For the text-containing cell, return its midpoint in [X, Y] coordinate format. 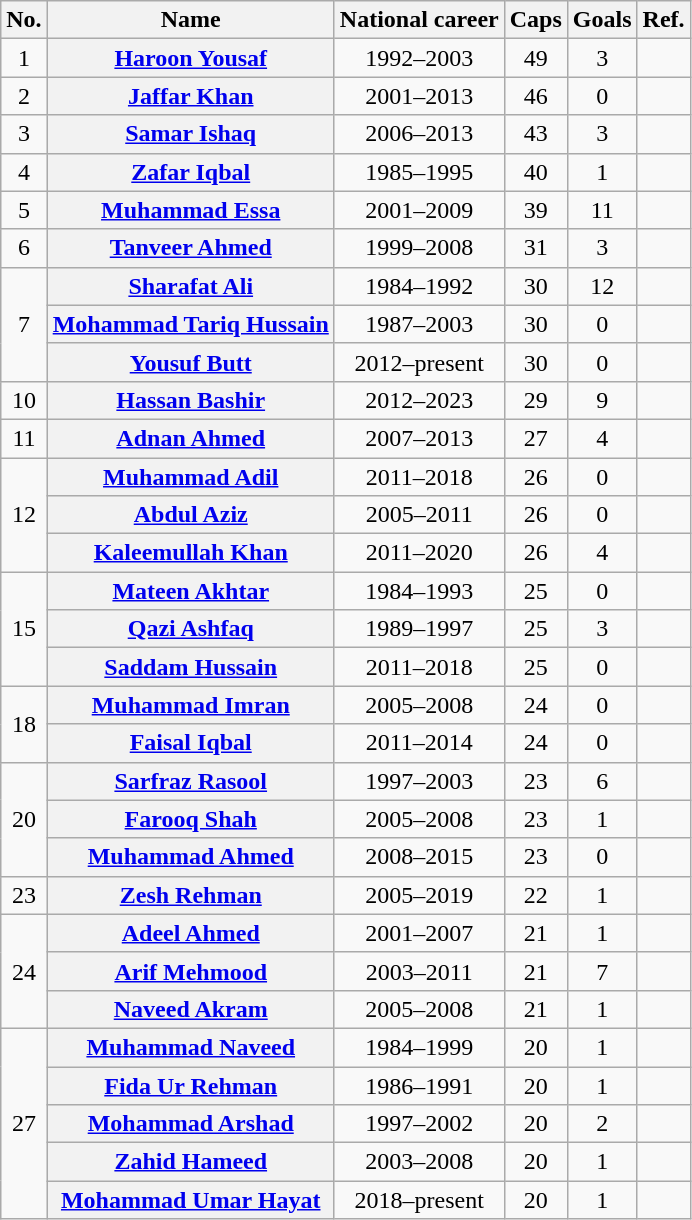
2018–present [419, 1200]
Name [190, 20]
2003–2011 [419, 971]
Faisal Iqbal [190, 743]
40 [536, 172]
29 [536, 400]
Kaleemullah Khan [190, 553]
2005–2019 [419, 895]
Muhammad Imran [190, 705]
1992–2003 [419, 58]
Hassan Bashir [190, 400]
Goals [602, 20]
2008–2015 [419, 857]
1985–1995 [419, 172]
2011–2014 [419, 743]
2001–2007 [419, 933]
46 [536, 96]
Muhammad Essa [190, 210]
15 [24, 629]
18 [24, 724]
1997–2002 [419, 1124]
Sharafat Ali [190, 286]
Mateen Akhtar [190, 591]
Zafar Iqbal [190, 172]
9 [602, 400]
Fida Ur Rehman [190, 1085]
Mohammad Umar Hayat [190, 1200]
Muhammad Adil [190, 477]
No. [24, 20]
Muhammad Naveed [190, 1047]
Tanveer Ahmed [190, 248]
Caps [536, 20]
39 [536, 210]
Adeel Ahmed [190, 933]
1984–1992 [419, 286]
Naveed Akram [190, 1009]
1989–1997 [419, 629]
Qazi Ashfaq [190, 629]
1984–1993 [419, 591]
Mohammad Arshad [190, 1124]
2011–2020 [419, 553]
Haroon Yousaf [190, 58]
Jaffar Khan [190, 96]
Arif Mehmood [190, 971]
10 [24, 400]
Saddam Hussain [190, 667]
2012–2023 [419, 400]
22 [536, 895]
Ref. [664, 20]
Samar Ishaq [190, 134]
Yousuf Butt [190, 362]
Muhammad Ahmed [190, 857]
5 [24, 210]
2005–2011 [419, 515]
31 [536, 248]
1984–1999 [419, 1047]
Zahid Hameed [190, 1162]
Farooq Shah [190, 819]
1997–2003 [419, 781]
2012–present [419, 362]
Adnan Ahmed [190, 438]
1987–2003 [419, 324]
Mohammad Tariq Hussain [190, 324]
49 [536, 58]
Sarfraz Rasool [190, 781]
2001–2009 [419, 210]
1986–1991 [419, 1085]
2001–2013 [419, 96]
2003–2008 [419, 1162]
2006–2013 [419, 134]
2007–2013 [419, 438]
Zesh Rehman [190, 895]
Abdul Aziz [190, 515]
National career [419, 20]
43 [536, 134]
1999–2008 [419, 248]
